Provide the [X, Y] coordinate of the cell's center where the given text is located.  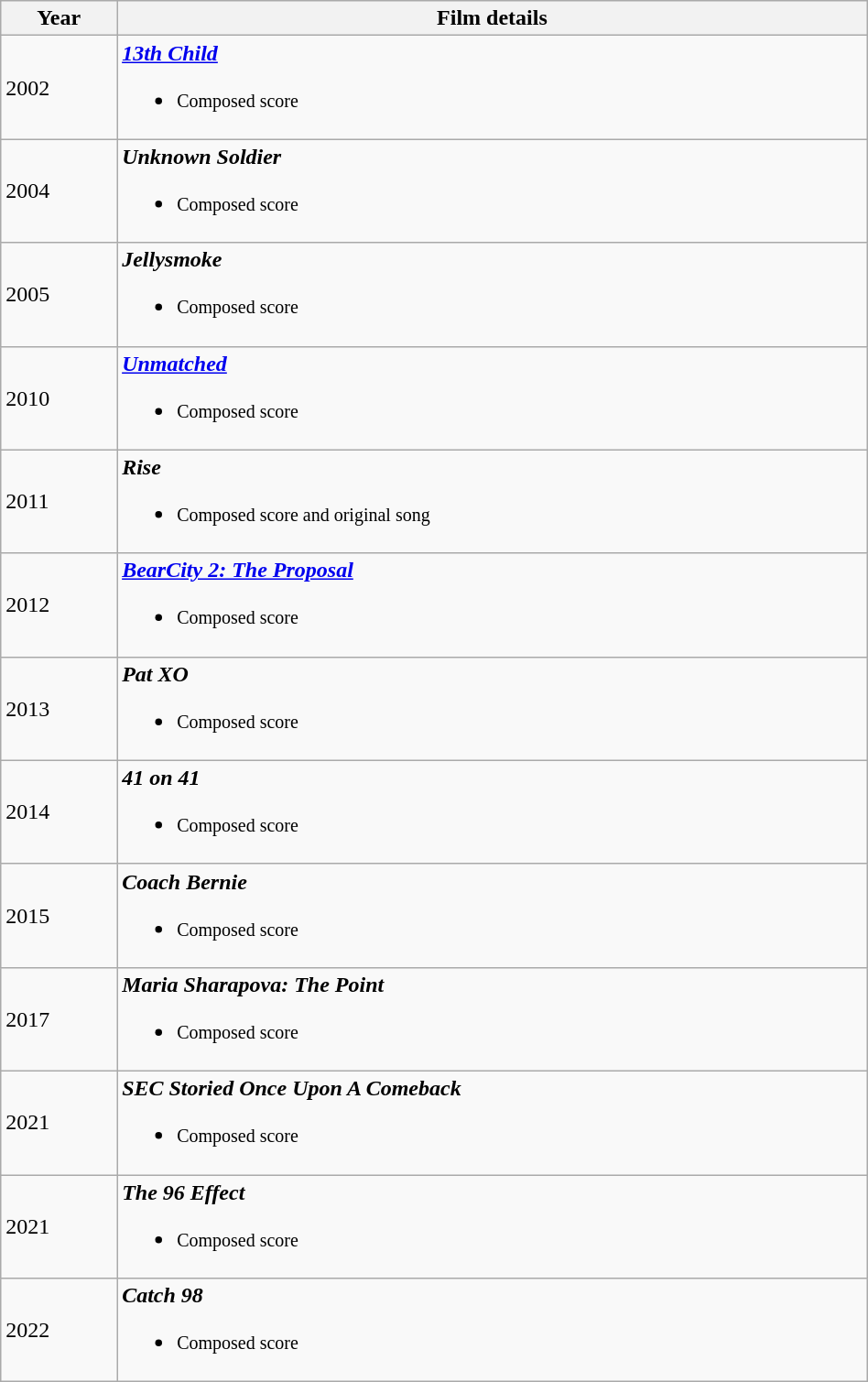
Pat XOComposed score [493, 709]
SEC Storied Once Upon A ComebackComposed score [493, 1123]
2022 [59, 1330]
2002 [59, 88]
BearCity 2: The ProposalComposed score [493, 604]
2010 [59, 397]
2014 [59, 811]
13th ChildComposed score [493, 88]
Coach BernieComposed score [493, 916]
2005 [59, 295]
The 96 EffectComposed score [493, 1225]
Unknown SoldierComposed score [493, 190]
UnmatchedComposed score [493, 397]
Film details [493, 18]
Catch 98Composed score [493, 1330]
2017 [59, 1018]
Year [59, 18]
2004 [59, 190]
RiseComposed score and original song [493, 502]
2013 [59, 709]
Maria Sharapova: The PointComposed score [493, 1018]
41 on 41Composed score [493, 811]
JellysmokeComposed score [493, 295]
2011 [59, 502]
2015 [59, 916]
2012 [59, 604]
